Identify which cell holds the provided text, then report its (X, Y) central coordinate. 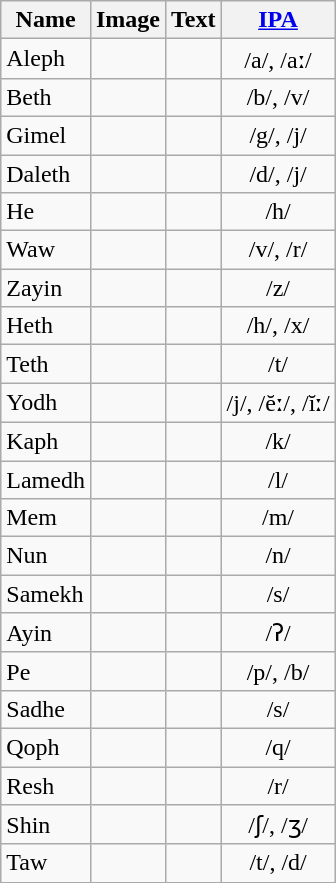
Teth (46, 364)
/g/, /j/ (278, 135)
He (46, 212)
Aleph (46, 59)
Samekh (46, 594)
/ʔ/ (278, 633)
Kaph (46, 441)
Sadhe (46, 709)
/v/, /r/ (278, 250)
/b/, /v/ (278, 97)
Qoph (46, 747)
/z/ (278, 288)
/h/ (278, 212)
Beth (46, 97)
Image (128, 20)
/h/, /x/ (278, 326)
Mem (46, 518)
/d/, /j/ (278, 173)
/t/ (278, 364)
Text (193, 20)
Pe (46, 671)
/r/ (278, 785)
/q/ (278, 747)
Taw (46, 863)
/n/ (278, 556)
Yodh (46, 403)
IPA (278, 20)
/j/, /ĕː/, /ĭː/ (278, 403)
/ʃ/, /ʒ/ (278, 825)
Ayin (46, 633)
/p/, /b/ (278, 671)
Resh (46, 785)
Waw (46, 250)
Lamedh (46, 479)
Shin (46, 825)
Nun (46, 556)
/m/ (278, 518)
Name (46, 20)
/l/ (278, 479)
Gimel (46, 135)
/k/ (278, 441)
Daleth (46, 173)
Heth (46, 326)
/t/, /d/ (278, 863)
Zayin (46, 288)
/a/, /aː/ (278, 59)
